Pinpoint the cell where the given text exists, returning its (X, Y) midpoint coordinate. 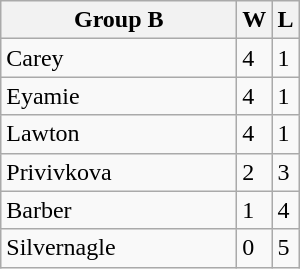
L (286, 20)
0 (254, 248)
Privivkova (119, 172)
Eyamie (119, 96)
Carey (119, 58)
5 (286, 248)
Silvernagle (119, 248)
W (254, 20)
2 (254, 172)
Barber (119, 210)
3 (286, 172)
Lawton (119, 134)
Group B (119, 20)
